Output the [x, y] coordinate of the center of the cell containing the given text.  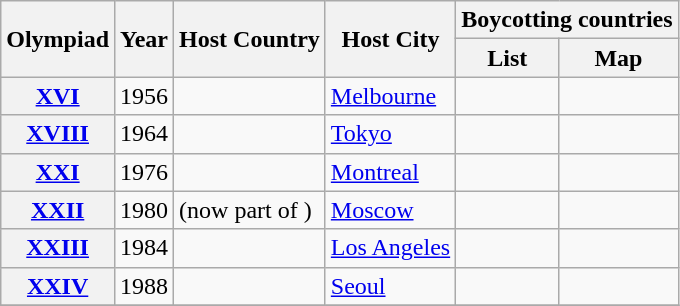
1976 [144, 172]
Host Country [250, 39]
(now part of ) [250, 210]
Los Angeles [390, 248]
Seoul [390, 286]
XVIII [58, 134]
1988 [144, 286]
Map [618, 58]
XXII [58, 210]
1980 [144, 210]
Year [144, 39]
List [508, 58]
1956 [144, 96]
XXIII [58, 248]
Montreal [390, 172]
Moscow [390, 210]
XXI [58, 172]
Boycotting countries [567, 20]
Tokyo [390, 134]
1984 [144, 248]
Olympiad [58, 39]
Host City [390, 39]
XVI [58, 96]
Melbourne [390, 96]
1964 [144, 134]
XXIV [58, 286]
